Search for the cell housing the specified text and yield its [X, Y] center coordinate. 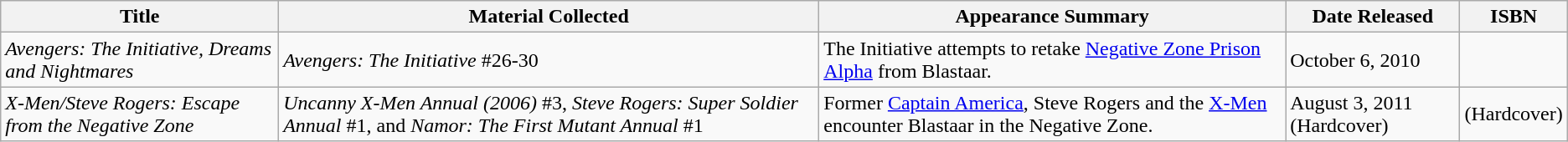
Uncanny X-Men Annual (2006) #3, Steve Rogers: Super Soldier Annual #1, and Namor: The First Mutant Annual #1 [549, 114]
ISBN [1514, 17]
Appearance Summary [1052, 17]
August 3, 2011 (Hardcover) [1373, 114]
The Initiative attempts to retake Negative Zone Prison Alpha from Blastaar. [1052, 60]
Former Captain America, Steve Rogers and the X-Men encounter Blastaar in the Negative Zone. [1052, 114]
X-Men/Steve Rogers: Escape from the Negative Zone [140, 114]
(Hardcover) [1514, 114]
Avengers: The Initiative, Dreams and Nightmares [140, 60]
Avengers: The Initiative #26-30 [549, 60]
Date Released [1373, 17]
October 6, 2010 [1373, 60]
Material Collected [549, 17]
Title [140, 17]
